Extract the [X, Y] coordinate from the center of the cell holding the provided text.  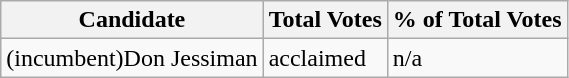
Candidate [132, 20]
(incumbent)Don Jessiman [132, 58]
Total Votes [325, 20]
% of Total Votes [477, 20]
n/a [477, 58]
acclaimed [325, 58]
